From the cell containing the given text, extract its center point as [x, y] coordinate. 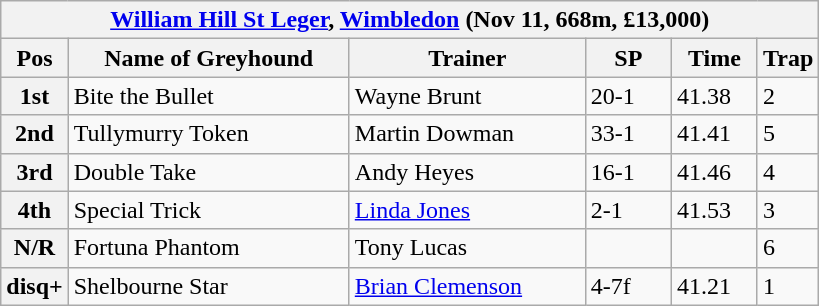
Tony Lucas [467, 248]
disq+ [34, 286]
Fortuna Phantom [208, 248]
6 [788, 248]
1 [788, 286]
Brian Clemenson [467, 286]
Time [714, 58]
41.41 [714, 134]
Andy Heyes [467, 172]
Shelbourne Star [208, 286]
41.21 [714, 286]
Double Take [208, 172]
16-1 [628, 172]
Pos [34, 58]
N/R [34, 248]
4-7f [628, 286]
Special Trick [208, 210]
1st [34, 96]
SP [628, 58]
William Hill St Leger, Wimbledon (Nov 11, 668m, £13,000) [410, 20]
41.38 [714, 96]
Linda Jones [467, 210]
Tullymurry Token [208, 134]
Trainer [467, 58]
3rd [34, 172]
2nd [34, 134]
Wayne Brunt [467, 96]
4th [34, 210]
2-1 [628, 210]
Bite the Bullet [208, 96]
Name of Greyhound [208, 58]
20-1 [628, 96]
4 [788, 172]
41.53 [714, 210]
33-1 [628, 134]
3 [788, 210]
41.46 [714, 172]
Martin Dowman [467, 134]
5 [788, 134]
2 [788, 96]
Trap [788, 58]
